Find where the given text appears and provide that cell's center as (x, y) coordinate. 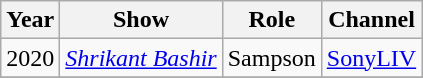
Channel (371, 20)
Show (141, 20)
Sampson (272, 58)
2020 (30, 58)
SonyLIV (371, 58)
Year (30, 20)
Shrikant Bashir (141, 58)
Role (272, 20)
